Return the [X, Y] coordinate for the center point of the cell that contains the specified text.  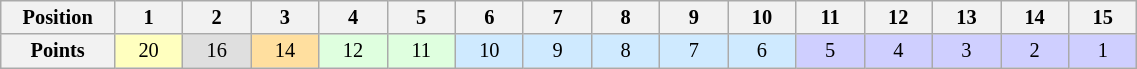
15 [1103, 17]
16 [217, 51]
13 [966, 17]
Position [58, 17]
Points [58, 51]
20 [148, 51]
